From the cell containing the given text, extract its center point as (X, Y) coordinate. 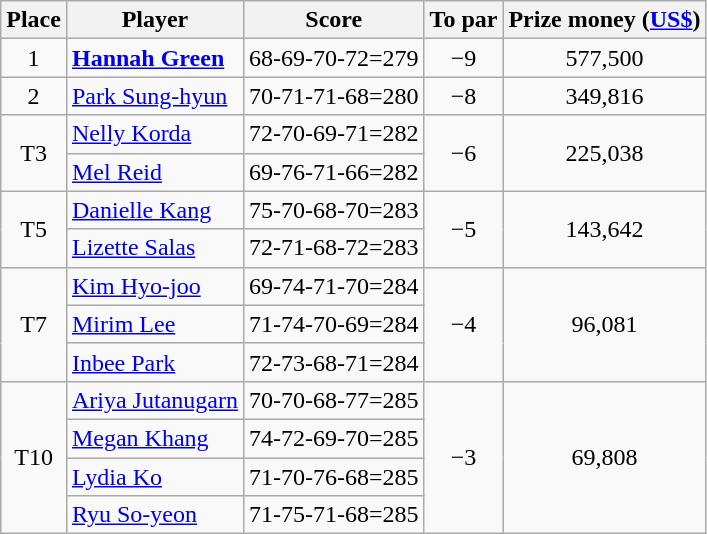
1 (34, 58)
72-70-69-71=282 (334, 134)
T3 (34, 153)
Ariya Jutanugarn (154, 400)
71-70-76-68=285 (334, 477)
70-70-68-77=285 (334, 400)
143,642 (604, 229)
Mirim Lee (154, 324)
Hannah Green (154, 58)
−4 (464, 324)
Park Sung-hyun (154, 96)
74-72-69-70=285 (334, 438)
T7 (34, 324)
−3 (464, 457)
−9 (464, 58)
Ryu So-yeon (154, 515)
71-75-71-68=285 (334, 515)
Lizette Salas (154, 248)
68-69-70-72=279 (334, 58)
T10 (34, 457)
577,500 (604, 58)
2 (34, 96)
349,816 (604, 96)
Danielle Kang (154, 210)
75-70-68-70=283 (334, 210)
Inbee Park (154, 362)
Kim Hyo-joo (154, 286)
−6 (464, 153)
69-76-71-66=282 (334, 172)
T5 (34, 229)
225,038 (604, 153)
69,808 (604, 457)
−5 (464, 229)
69-74-71-70=284 (334, 286)
To par (464, 20)
Nelly Korda (154, 134)
Place (34, 20)
−8 (464, 96)
72-73-68-71=284 (334, 362)
Score (334, 20)
Player (154, 20)
Mel Reid (154, 172)
Megan Khang (154, 438)
72-71-68-72=283 (334, 248)
Prize money (US$) (604, 20)
70-71-71-68=280 (334, 96)
Lydia Ko (154, 477)
96,081 (604, 324)
71-74-70-69=284 (334, 324)
